Provide the (x, y) coordinate of the cell's center where the given text is located.  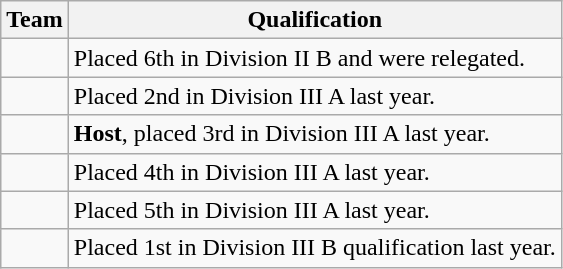
Placed 5th in Division III A last year. (314, 210)
Team (35, 20)
Placed 4th in Division III A last year. (314, 172)
Qualification (314, 20)
Host, placed 3rd in Division III A last year. (314, 134)
Placed 2nd in Division III A last year. (314, 96)
Placed 6th in Division II B and were relegated. (314, 58)
Placed 1st in Division III B qualification last year. (314, 248)
